For the text-containing cell, return its midpoint in [x, y] coordinate format. 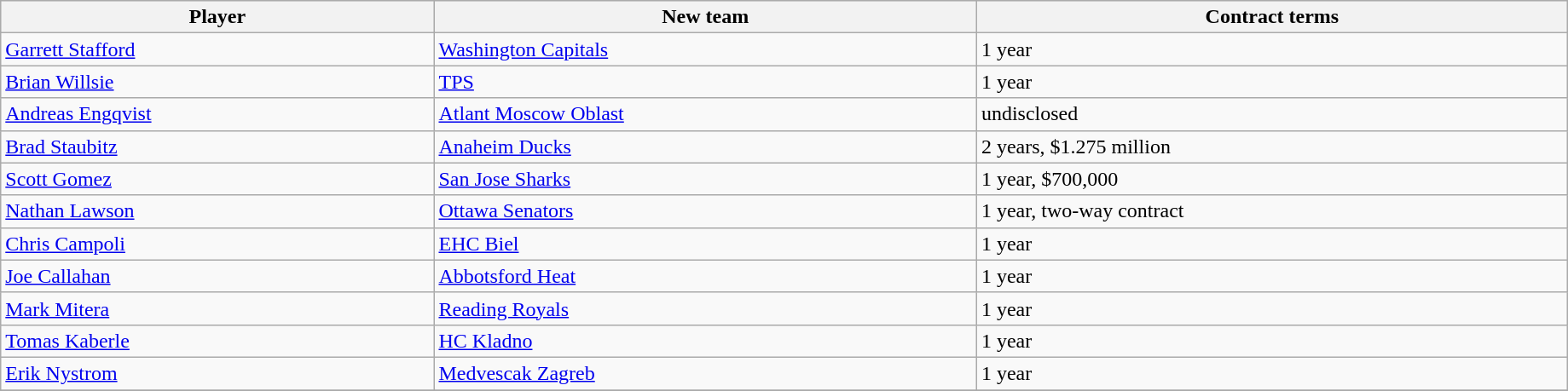
TPS [705, 82]
Nathan Lawson [217, 211]
Brian Willsie [217, 82]
Mark Mitera [217, 308]
Tomas Kaberle [217, 341]
Atlant Moscow Oblast [705, 114]
Brad Staubitz [217, 147]
Ottawa Senators [705, 211]
Joe Callahan [217, 276]
Chris Campoli [217, 244]
Abbotsford Heat [705, 276]
Andreas Engqvist [217, 114]
San Jose Sharks [705, 179]
undisclosed [1272, 114]
Contract terms [1272, 17]
Garrett Stafford [217, 49]
Scott Gomez [217, 179]
Player [217, 17]
Erik Nystrom [217, 373]
Washington Capitals [705, 49]
Reading Royals [705, 308]
Anaheim Ducks [705, 147]
2 years, $1.275 million [1272, 147]
New team [705, 17]
Medvescak Zagreb [705, 373]
1 year, $700,000 [1272, 179]
HC Kladno [705, 341]
EHC Biel [705, 244]
1 year, two-way contract [1272, 211]
